Capture the cell that displays the provided text and extract its (x, y) central coordinate. 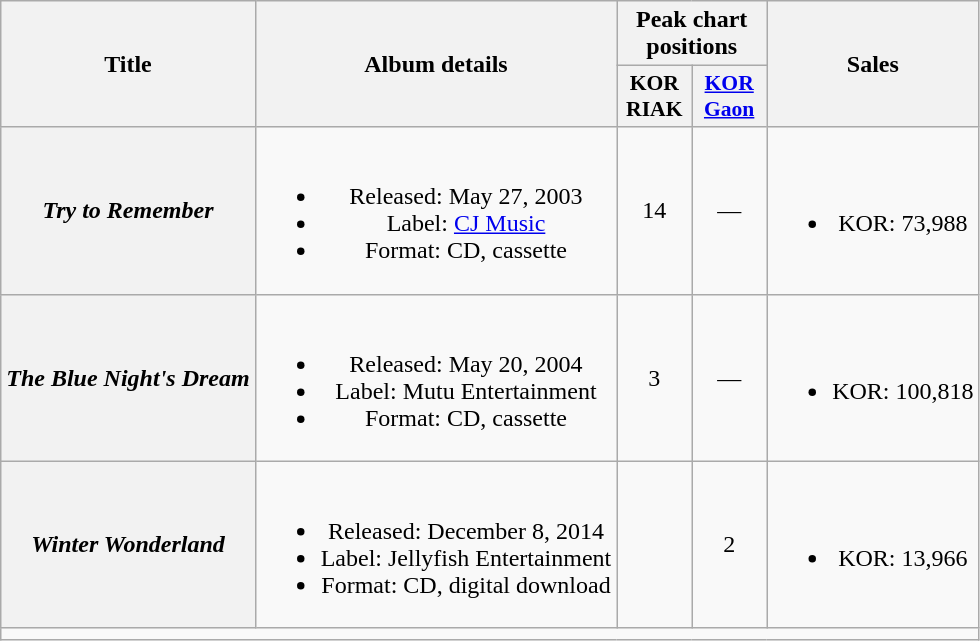
Released: May 27, 2003Label: CJ MusicFormat: CD, cassette (436, 210)
KOR: 100,818 (873, 378)
Winter Wonderland (128, 544)
Album details (436, 64)
2 (730, 544)
Peak chart positions (692, 34)
Title (128, 64)
Released: May 20, 2004Label: Mutu EntertainmentFormat: CD, cassette (436, 378)
The Blue Night's Dream (128, 378)
Sales (873, 64)
KORGaon (730, 96)
Released: December 8, 2014Label: Jellyfish EntertainmentFormat: CD, digital download (436, 544)
KORRIAK (654, 96)
KOR: 13,966 (873, 544)
KOR: 73,988 (873, 210)
14 (654, 210)
Try to Remember (128, 210)
3 (654, 378)
